Capture the cell that displays the provided text and extract its (X, Y) central coordinate. 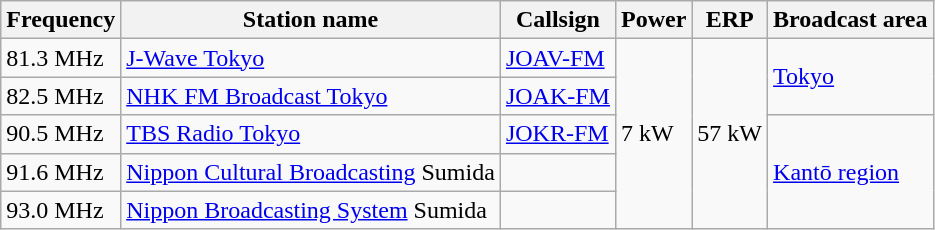
57 kW (730, 134)
82.5 MHz (61, 96)
NHK FM Broadcast Tokyo (311, 96)
93.0 MHz (61, 210)
90.5 MHz (61, 134)
Station name (311, 20)
TBS Radio Tokyo (311, 134)
JOAV-FM (558, 58)
ERP (730, 20)
Nippon Broadcasting System Sumida (311, 210)
JOKR-FM (558, 134)
Kantō region (850, 172)
81.3 MHz (61, 58)
Frequency (61, 20)
Broadcast area (850, 20)
Power (653, 20)
7 kW (653, 134)
Callsign (558, 20)
Tokyo (850, 77)
Nippon Cultural Broadcasting Sumida (311, 172)
J-Wave Tokyo (311, 58)
JOAK-FM (558, 96)
91.6 MHz (61, 172)
